Pinpoint the cell where the given text exists, returning its [X, Y] midpoint coordinate. 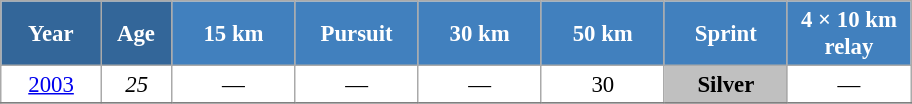
Year [52, 34]
2003 [52, 85]
25 [136, 85]
Silver [726, 85]
30 [602, 85]
30 km [480, 34]
4 × 10 km relay [848, 34]
50 km [602, 34]
Sprint [726, 34]
15 km [234, 34]
Age [136, 34]
Pursuit [356, 34]
